Scan for the cell matching the given text and deliver its (x, y) coordinate at center. 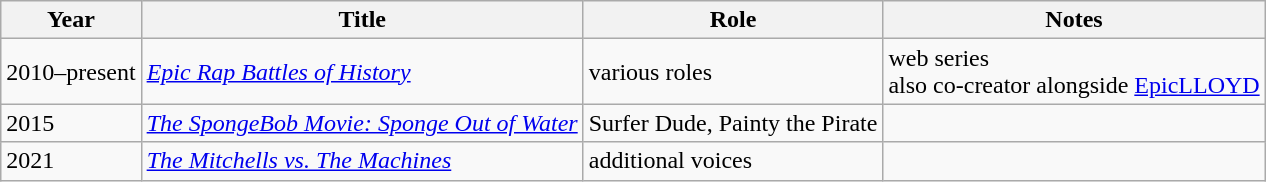
Title (362, 20)
web seriesalso co-creator alongside EpicLLOYD (1074, 72)
Epic Rap Battles of History (362, 72)
The Mitchells vs. The Machines (362, 161)
2021 (71, 161)
The SpongeBob Movie: Sponge Out of Water (362, 123)
Notes (1074, 20)
various roles (733, 72)
Year (71, 20)
Surfer Dude, Painty the Pirate (733, 123)
2010–present (71, 72)
additional voices (733, 161)
2015 (71, 123)
Role (733, 20)
